Detect which cell encompasses the target text, then output its [X, Y] center coordinate. 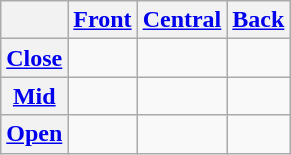
Open [34, 134]
Central [182, 20]
Back [258, 20]
Front [102, 20]
Mid [34, 96]
Close [34, 58]
